Provide the (x, y) coordinate of the cell's center where the given text is located.  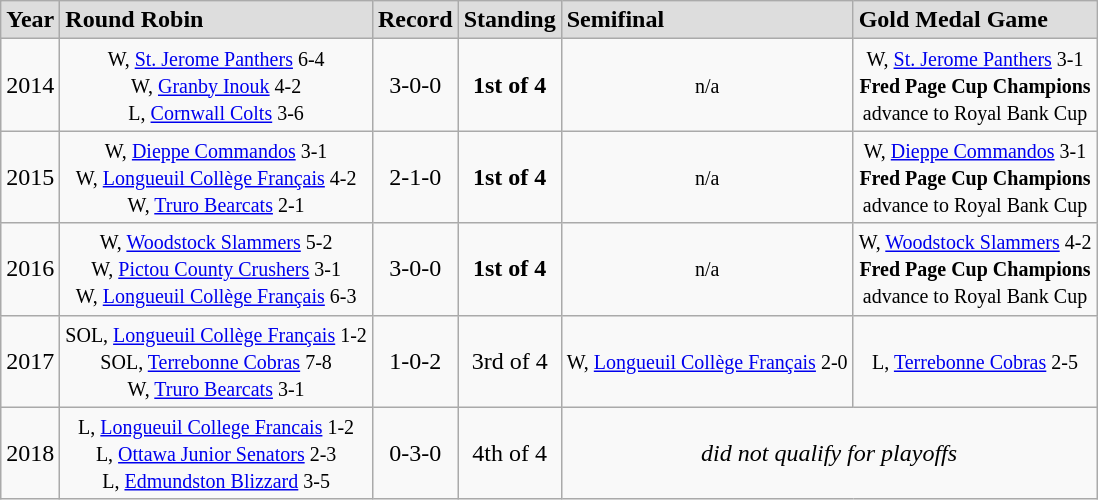
SOL, Longueuil Collège Français 1-2SOL, Terrebonne Cobras 7-8W, Truro Bearcats 3-1 (216, 361)
Semifinal (707, 20)
W, Woodstock Slammers 5-2W, Pictou County Crushers 3-1W, Longueuil Collège Français 6-3 (216, 269)
W, Dieppe Commandos 3-1W, Longueuil Collège Français 4-2W, Truro Bearcats 2-1 (216, 177)
Round Robin (216, 20)
3rd of 4 (510, 361)
Record (415, 20)
Gold Medal Game (975, 20)
W, St. Jerome Panthers 6-4W, Granby Inouk 4-2L, Cornwall Colts 3-6 (216, 85)
2016 (30, 269)
2018 (30, 453)
did not qualify for playoffs (829, 453)
2017 (30, 361)
W, Dieppe Commandos 3-1Fred Page Cup Championsadvance to Royal Bank Cup (975, 177)
Year (30, 20)
W, St. Jerome Panthers 3-1Fred Page Cup Championsadvance to Royal Bank Cup (975, 85)
2014 (30, 85)
L, Longueuil College Francais 1-2L, Ottawa Junior Senators 2-3L, Edmundston Blizzard 3-5 (216, 453)
L, Terrebonne Cobras 2-5 (975, 361)
4th of 4 (510, 453)
W, Woodstock Slammers 4-2Fred Page Cup Championsadvance to Royal Bank Cup (975, 269)
W, Longueuil Collège Français 2-0 (707, 361)
2-1-0 (415, 177)
Standing (510, 20)
1-0-2 (415, 361)
2015 (30, 177)
0-3-0 (415, 453)
